Scan for the cell matching the given text and deliver its [x, y] coordinate at center. 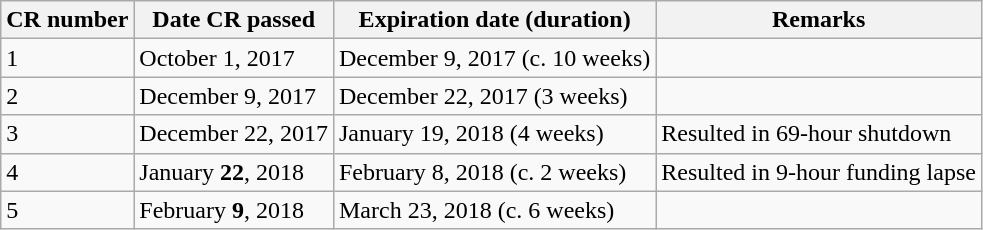
January 22, 2018 [234, 172]
October 1, 2017 [234, 58]
Resulted in 69-hour shutdown [819, 134]
4 [68, 172]
December 22, 2017 [234, 134]
December 22, 2017 (3 weeks) [494, 96]
Resulted in 9-hour funding lapse [819, 172]
1 [68, 58]
CR number [68, 20]
2 [68, 96]
December 9, 2017 (c. 10 weeks) [494, 58]
March 23, 2018 (c. 6 weeks) [494, 210]
February 9, 2018 [234, 210]
5 [68, 210]
December 9, 2017 [234, 96]
3 [68, 134]
January 19, 2018 (4 weeks) [494, 134]
Date CR passed [234, 20]
Remarks [819, 20]
Expiration date (duration) [494, 20]
February 8, 2018 (c. 2 weeks) [494, 172]
